Search for the cell housing the specified text and yield its (X, Y) center coordinate. 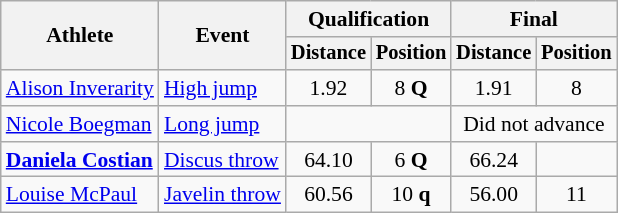
66.24 (494, 160)
Qualification (368, 19)
60.56 (328, 195)
11 (576, 195)
Long jump (222, 124)
8 (576, 88)
56.00 (494, 195)
8 Q (411, 88)
Louise McPaul (80, 195)
Javelin throw (222, 195)
64.10 (328, 160)
Discus throw (222, 160)
10 q (411, 195)
Event (222, 36)
Daniela Costian (80, 160)
Final (534, 19)
Athlete (80, 36)
Alison Inverarity (80, 88)
6 Q (411, 160)
Did not advance (534, 124)
Nicole Boegman (80, 124)
High jump (222, 88)
1.92 (328, 88)
1.91 (494, 88)
